Locate the cell with the specified text and output its [x, y] center coordinate. 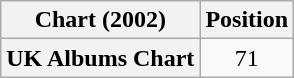
71 [247, 58]
UK Albums Chart [100, 58]
Chart (2002) [100, 20]
Position [247, 20]
